From the cell containing the given text, extract its center point as [X, Y] coordinate. 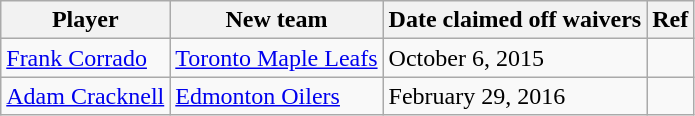
Ref [670, 20]
New team [276, 20]
October 6, 2015 [515, 58]
Player [86, 20]
Adam Cracknell [86, 96]
February 29, 2016 [515, 96]
Edmonton Oilers [276, 96]
Toronto Maple Leafs [276, 58]
Date claimed off waivers [515, 20]
Frank Corrado [86, 58]
